For the text-containing cell, return its midpoint in (x, y) coordinate format. 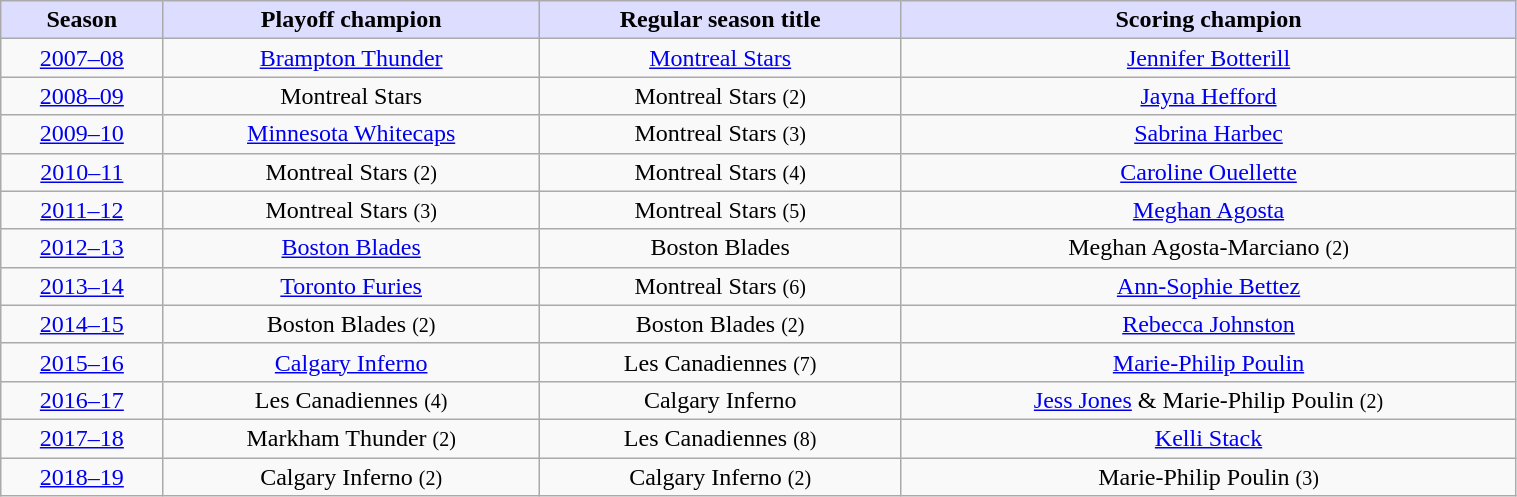
2007–08 (82, 58)
Meghan Agosta (1208, 210)
Les Canadiennes (7) (720, 362)
Markham Thunder (2) (351, 438)
2009–10 (82, 134)
2014–15 (82, 324)
2013–14 (82, 286)
Toronto Furies (351, 286)
2010–11 (82, 172)
Les Canadiennes (4) (351, 400)
Rebecca Johnston (1208, 324)
Montreal Stars (6) (720, 286)
2015–16 (82, 362)
Caroline Ouellette (1208, 172)
2017–18 (82, 438)
2008–09 (82, 96)
Minnesota Whitecaps (351, 134)
2011–12 (82, 210)
2018–19 (82, 477)
Brampton Thunder (351, 58)
Scoring champion (1208, 20)
Jayna Hefford (1208, 96)
2016–17 (82, 400)
Montreal Stars (5) (720, 210)
Season (82, 20)
Meghan Agosta-Marciano (2) (1208, 248)
Jess Jones & Marie-Philip Poulin (2) (1208, 400)
Sabrina Harbec (1208, 134)
Jennifer Botterill (1208, 58)
Regular season title (720, 20)
Marie-Philip Poulin (3) (1208, 477)
Marie-Philip Poulin (1208, 362)
2012–13 (82, 248)
Ann-Sophie Bettez (1208, 286)
Les Canadiennes (8) (720, 438)
Kelli Stack (1208, 438)
Montreal Stars (4) (720, 172)
Playoff champion (351, 20)
